Locate the cell with the specified text and output its [x, y] center coordinate. 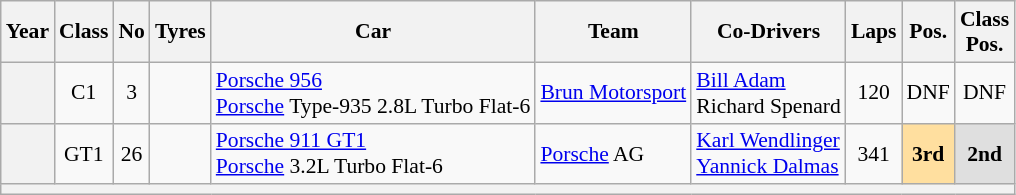
Porsche 911 GT1Porsche 3.2L Turbo Flat-6 [374, 154]
ClassPos. [984, 32]
C1 [84, 92]
Porsche AG [613, 154]
Porsche 956Porsche Type-935 2.8L Turbo Flat-6 [374, 92]
Tyres [180, 32]
341 [874, 154]
Brun Motorsport [613, 92]
2nd [984, 154]
Class [84, 32]
GT1 [84, 154]
No [132, 32]
Year [28, 32]
Co-Drivers [768, 32]
Karl Wendlinger Yannick Dalmas [768, 154]
26 [132, 154]
Team [613, 32]
3rd [928, 154]
Laps [874, 32]
3 [132, 92]
Car [374, 32]
Bill Adam Richard Spenard [768, 92]
120 [874, 92]
Pos. [928, 32]
